Capture the cell that displays the provided text and extract its (x, y) central coordinate. 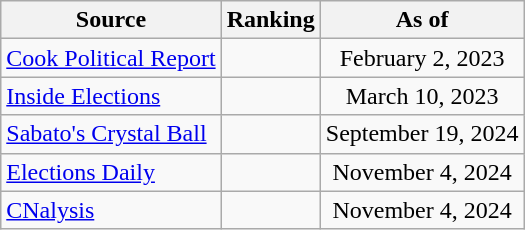
Ranking (270, 20)
March 10, 2023 (422, 96)
September 19, 2024 (422, 134)
Sabato's Crystal Ball (111, 134)
Inside Elections (111, 96)
Source (111, 20)
CNalysis (111, 210)
February 2, 2023 (422, 58)
As of (422, 20)
Cook Political Report (111, 58)
Elections Daily (111, 172)
